Extract the [X, Y] coordinate from the center of the cell holding the provided text.  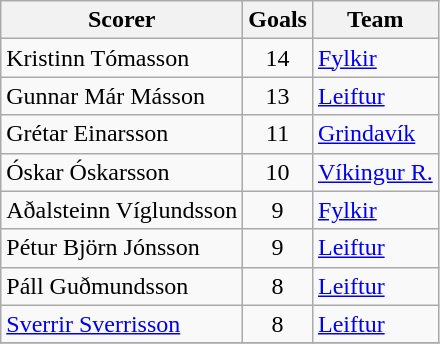
Pétur Björn Jónsson [122, 248]
Óskar Óskarsson [122, 172]
14 [278, 58]
Sverrir Sverrisson [122, 324]
13 [278, 96]
Páll Guðmundsson [122, 286]
Scorer [122, 20]
Grindavík [375, 134]
11 [278, 134]
10 [278, 172]
Goals [278, 20]
Aðalsteinn Víglundsson [122, 210]
Víkingur R. [375, 172]
Gunnar Már Másson [122, 96]
Team [375, 20]
Grétar Einarsson [122, 134]
Kristinn Tómasson [122, 58]
